Return the (x, y) coordinate for the center point of the cell that contains the specified text.  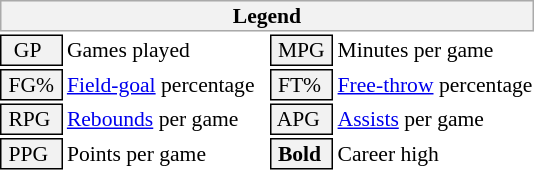
FG% (31, 85)
Minutes per game (435, 50)
Career high (435, 154)
MPG (302, 50)
Bold (302, 154)
Rebounds per game (166, 120)
Field-goal percentage (166, 85)
Games played (166, 50)
Legend (267, 16)
Free-throw percentage (435, 85)
Points per game (166, 154)
Assists per game (435, 120)
FT% (302, 85)
GP (31, 50)
APG (302, 120)
PPG (31, 154)
RPG (31, 120)
